Determine the (x, y) coordinate at the center of the cell enclosing the given text.  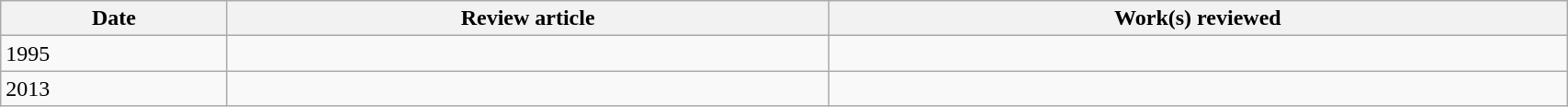
Review article (527, 18)
2013 (114, 89)
Date (114, 18)
Work(s) reviewed (1198, 18)
1995 (114, 53)
